For the text-containing cell, return its midpoint in (X, Y) coordinate format. 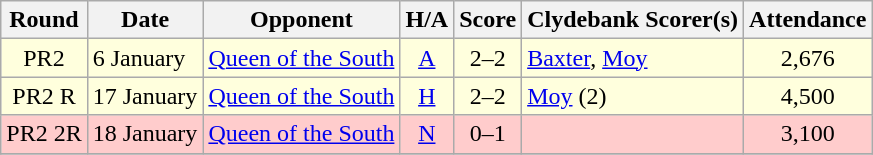
0–1 (488, 134)
H/A (427, 20)
Opponent (302, 20)
18 January (145, 134)
H (427, 96)
17 January (145, 96)
Date (145, 20)
6 January (145, 58)
Attendance (808, 20)
3,100 (808, 134)
2,676 (808, 58)
Clydebank Scorer(s) (633, 20)
A (427, 58)
Moy (2) (633, 96)
PR2 R (44, 96)
Score (488, 20)
PR2 (44, 58)
4,500 (808, 96)
Baxter, Moy (633, 58)
PR2 2R (44, 134)
N (427, 134)
Round (44, 20)
